From the cell containing the given text, extract its center point as [x, y] coordinate. 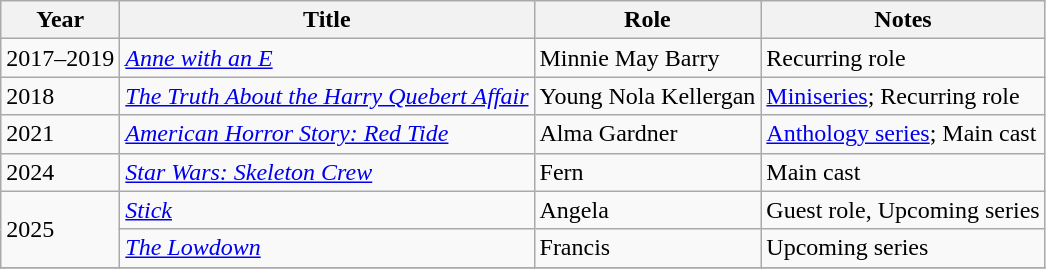
Star Wars: Skeleton Crew [327, 172]
Role [648, 20]
Francis [648, 248]
Recurring role [903, 58]
Angela [648, 210]
Minnie May Barry [648, 58]
Guest role, Upcoming series [903, 210]
2017–2019 [60, 58]
The Lowdown [327, 248]
Main cast [903, 172]
The Truth About the Harry Quebert Affair [327, 96]
Young Nola Kellergan [648, 96]
Fern [648, 172]
Anne with an E [327, 58]
Notes [903, 20]
Alma Gardner [648, 134]
Anthology series; Main cast [903, 134]
2018 [60, 96]
Miniseries; Recurring role [903, 96]
2024 [60, 172]
Upcoming series [903, 248]
Year [60, 20]
2025 [60, 229]
Stick [327, 210]
American Horror Story: Red Tide [327, 134]
Title [327, 20]
2021 [60, 134]
